For the text-containing cell, return its midpoint in (X, Y) coordinate format. 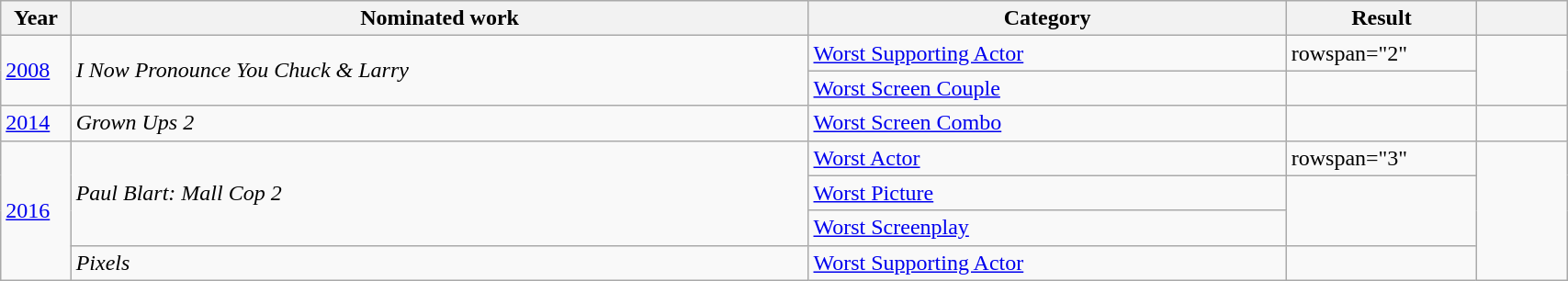
Category (1047, 18)
2016 (36, 210)
Worst Screenplay (1047, 228)
rowspan="3" (1382, 158)
rowspan="2" (1382, 53)
Grown Ups 2 (439, 123)
Paul Blart: Mall Cop 2 (439, 193)
Nominated work (439, 18)
Year (36, 18)
Pixels (439, 263)
2008 (36, 71)
2014 (36, 123)
Result (1382, 18)
Worst Picture (1047, 193)
Worst Screen Couple (1047, 88)
I Now Pronounce You Chuck & Larry (439, 71)
Worst Screen Combo (1047, 123)
Worst Actor (1047, 158)
